Capture the cell that displays the provided text and extract its (x, y) central coordinate. 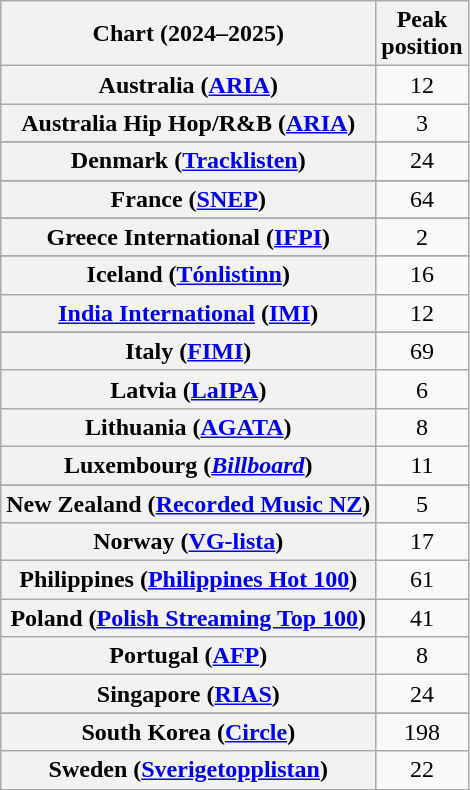
5 (422, 503)
South Korea (Circle) (188, 732)
Italy (FIMI) (188, 351)
61 (422, 580)
3 (422, 123)
Norway (VG-lista) (188, 542)
Portugal (AFP) (188, 656)
Singapore (RIAS) (188, 694)
22 (422, 770)
Philippines (Philippines Hot 100) (188, 580)
16 (422, 275)
Sweden (Sverigetopplistan) (188, 770)
Greece International (IFPI) (188, 237)
11 (422, 465)
Peakposition (422, 34)
41 (422, 618)
17 (422, 542)
Lithuania (AGATA) (188, 427)
New Zealand (Recorded Music NZ) (188, 503)
64 (422, 199)
6 (422, 389)
India International (IMI) (188, 313)
France (SNEP) (188, 199)
198 (422, 732)
Luxembourg (Billboard) (188, 465)
Denmark (Tracklisten) (188, 161)
2 (422, 237)
Australia (ARIA) (188, 85)
Australia Hip Hop/R&B (ARIA) (188, 123)
Latvia (LaIPA) (188, 389)
Poland (Polish Streaming Top 100) (188, 618)
Chart (2024–2025) (188, 34)
69 (422, 351)
Iceland (Tónlistinn) (188, 275)
